Return [x, y] of the center of cell containing provided text 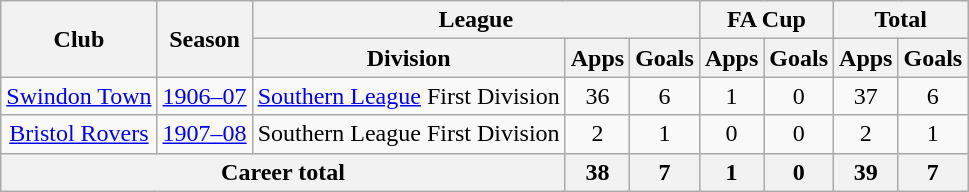
League [476, 20]
1907–08 [204, 134]
Swindon Town [79, 96]
38 [597, 172]
Club [79, 39]
37 [866, 96]
FA Cup [766, 20]
39 [866, 172]
Season [204, 39]
Division [408, 58]
Bristol Rovers [79, 134]
1906–07 [204, 96]
Total [901, 20]
36 [597, 96]
Career total [283, 172]
